Locate the cell with the specified text and output its [X, Y] center coordinate. 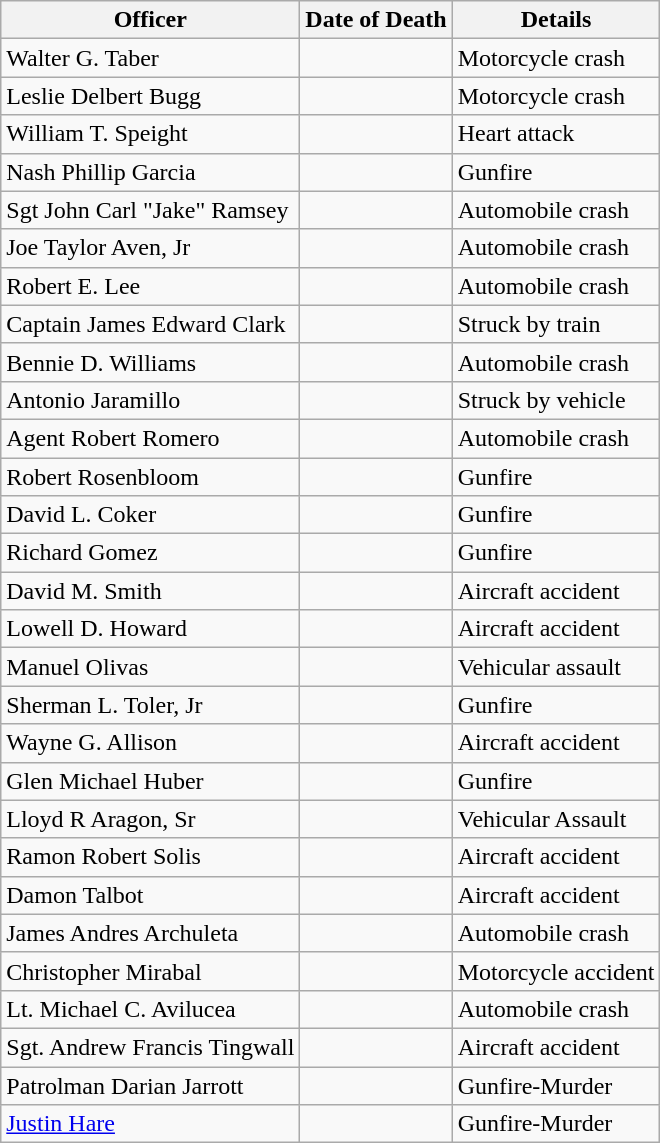
Robert Rosenbloom [150, 477]
Lloyd R Aragon, Sr [150, 819]
James Andres Archuleta [150, 933]
Lt. Michael C. Avilucea [150, 1009]
Glen Michael Huber [150, 781]
Officer [150, 20]
Bennie D. Williams [150, 362]
Nash Phillip Garcia [150, 172]
Joe Taylor Aven, Jr [150, 248]
Details [556, 20]
David L. Coker [150, 515]
Motorcycle accident [556, 971]
Vehicular Assault [556, 819]
Vehicular assault [556, 667]
Lowell D. Howard [150, 629]
Heart attack [556, 134]
Sherman L. Toler, Jr [150, 705]
Damon Talbot [150, 895]
Sgt John Carl "Jake" Ramsey [150, 210]
Captain James Edward Clark [150, 324]
David M. Smith [150, 591]
Walter G. Taber [150, 58]
Agent Robert Romero [150, 438]
Date of Death [376, 20]
William T. Speight [150, 134]
Justin Hare [150, 1124]
Wayne G. Allison [150, 743]
Manuel Olivas [150, 667]
Robert E. Lee [150, 286]
Sgt. Andrew Francis Tingwall [150, 1047]
Struck by train [556, 324]
Antonio Jaramillo [150, 400]
Richard Gomez [150, 553]
Struck by vehicle [556, 400]
Ramon Robert Solis [150, 857]
Patrolman Darian Jarrott [150, 1085]
Christopher Mirabal [150, 971]
Leslie Delbert Bugg [150, 96]
